Provide the (x, y) coordinate of the cell's center where the given text is located.  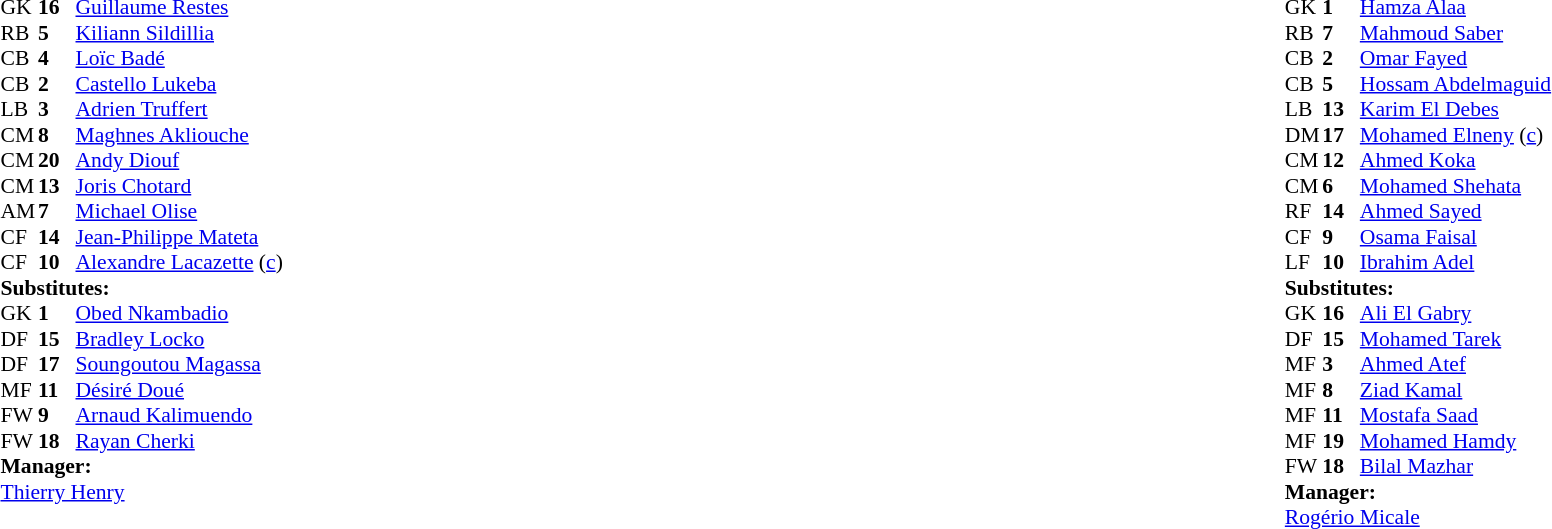
Andy Diouf (180, 161)
Rayan Cherki (180, 441)
Obed Nkambadio (180, 313)
Ibrahim Adel (1456, 263)
Jean-Philippe Mateta (180, 237)
Mohamed Hamdy (1456, 441)
1 (57, 313)
Michael Olise (180, 211)
Mohamed Elneny (c) (1456, 135)
Castello Lukeba (180, 84)
Joris Chotard (180, 186)
LF (1304, 263)
Ahmed Koka (1456, 161)
Hossam Abdelmaguid (1456, 84)
RF (1304, 211)
Mohamed Shehata (1456, 186)
DM (1304, 135)
Mahmoud Saber (1456, 33)
Ziad Kamal (1456, 390)
Arnaud Kalimuendo (180, 415)
Kiliann Sildillia (180, 33)
Maghnes Akliouche (180, 135)
Loïc Badé (180, 59)
20 (57, 161)
12 (1341, 161)
Alexandre Lacazette (c) (180, 263)
Thierry Henry (141, 492)
4 (57, 59)
Osama Faisal (1456, 237)
Mostafa Saad (1456, 415)
19 (1341, 441)
Désiré Doué (180, 390)
16 (1341, 313)
Mohamed Tarek (1456, 339)
Adrien Truffert (180, 109)
Ahmed Atef (1456, 365)
Bilal Mazhar (1456, 467)
Soungoutou Magassa (180, 365)
Ahmed Sayed (1456, 211)
Karim El Debes (1456, 109)
Bradley Locko (180, 339)
AM (19, 211)
Ali El Gabry (1456, 313)
Omar Fayed (1456, 59)
6 (1341, 186)
